Pinpoint the cell where the given text exists, returning its [X, Y] midpoint coordinate. 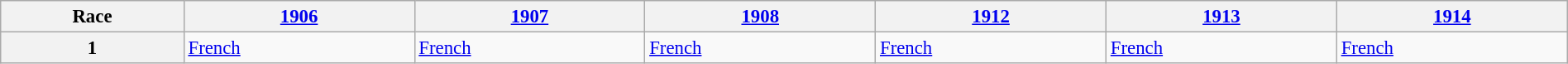
1913 [1222, 17]
1908 [761, 17]
1 [93, 48]
Race [93, 17]
1914 [1452, 17]
1912 [991, 17]
1907 [529, 17]
1906 [299, 17]
